Detect which cell encompasses the target text, then output its (X, Y) center coordinate. 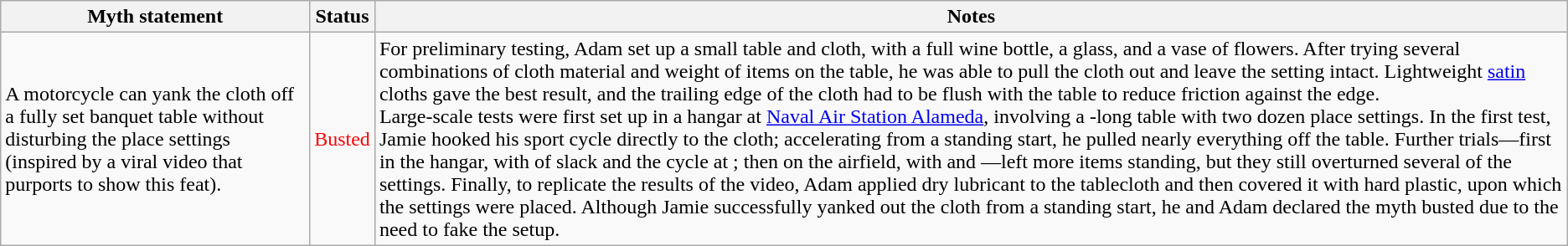
Busted (343, 139)
Myth statement (156, 17)
Notes (971, 17)
Status (343, 17)
